Detect which cell encompasses the target text, then output its (X, Y) center coordinate. 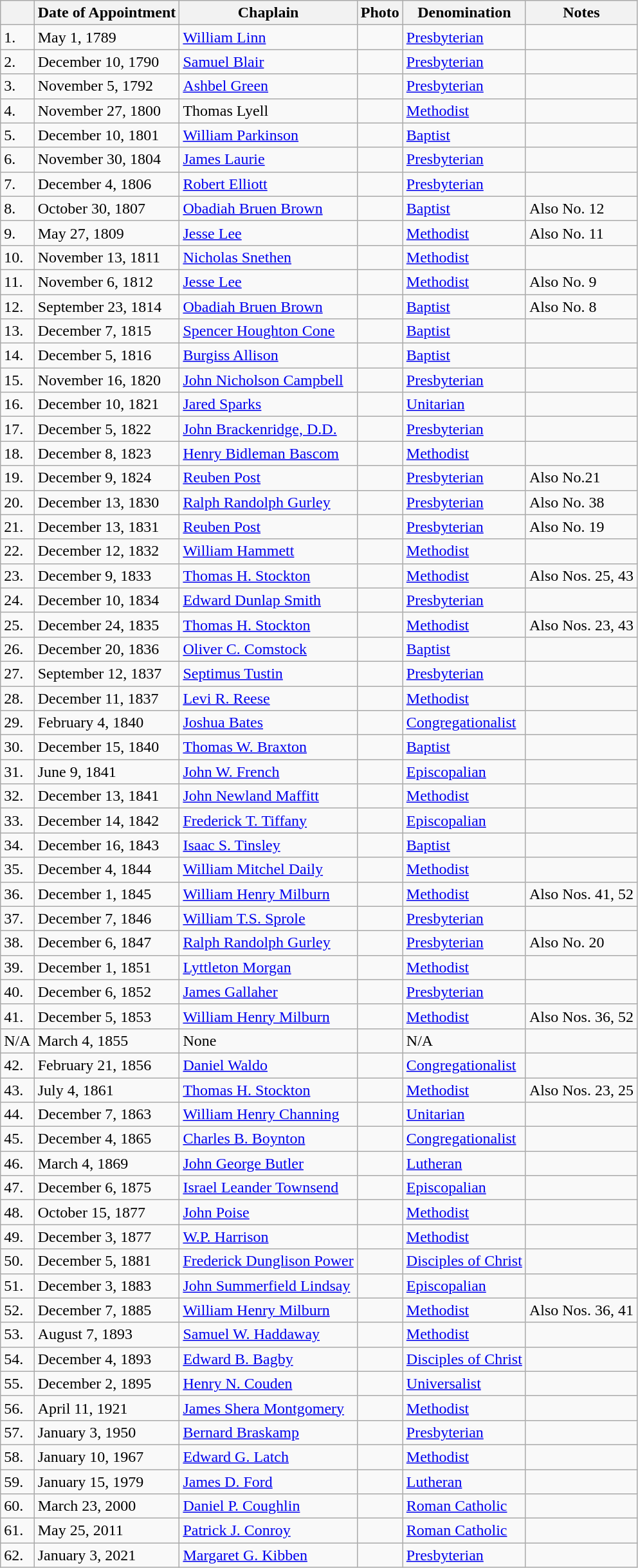
46. (17, 1163)
Henry N. Couden (268, 1383)
December 4, 1806 (107, 184)
1. (17, 37)
Septimus Tustin (268, 673)
December 6, 1847 (107, 943)
6. (17, 160)
20. (17, 502)
February 21, 1856 (107, 1065)
December 15, 1840 (107, 747)
19. (17, 478)
Universalist (464, 1383)
December 9, 1833 (107, 576)
Also No. 38 (581, 502)
Also Nos. 36, 52 (581, 1016)
William T.S. Sprole (268, 918)
November 27, 1800 (107, 111)
December 8, 1823 (107, 453)
Notes (581, 13)
John Nicholson Campbell (268, 380)
11. (17, 282)
December 13, 1841 (107, 796)
Ashbel Green (268, 86)
James Gallaher (268, 992)
Also No. 8 (581, 307)
March 4, 1855 (107, 1041)
26. (17, 649)
Edward Dunlap Smith (268, 600)
29. (17, 723)
3. (17, 86)
John Poise (268, 1212)
21. (17, 527)
43. (17, 1090)
Also Nos. 25, 43 (581, 576)
45. (17, 1139)
December 7, 1885 (107, 1310)
Margaret G. Kibben (268, 1555)
December 6, 1875 (107, 1188)
March 23, 2000 (107, 1506)
John Summerfield Lindsay (268, 1286)
Daniel P. Coughlin (268, 1506)
Israel Leander Townsend (268, 1188)
September 23, 1814 (107, 307)
James D. Ford (268, 1481)
48. (17, 1212)
July 4, 1861 (107, 1090)
57. (17, 1432)
4. (17, 111)
39. (17, 967)
December 3, 1883 (107, 1286)
33. (17, 821)
Levi R. Reese (268, 698)
59. (17, 1481)
Daniel Waldo (268, 1065)
Also Nos. 23, 25 (581, 1090)
Jared Sparks (268, 405)
November 30, 1804 (107, 160)
May 1, 1789 (107, 37)
Edward B. Bagby (268, 1359)
14. (17, 356)
Also No. 11 (581, 233)
September 12, 1837 (107, 673)
December 13, 1831 (107, 527)
Also Nos. 36, 41 (581, 1310)
40. (17, 992)
36. (17, 894)
December 7, 1815 (107, 331)
Samuel Blair (268, 62)
61. (17, 1531)
22. (17, 551)
41. (17, 1016)
December 5, 1822 (107, 429)
John W. French (268, 772)
January 3, 1950 (107, 1432)
December 4, 1865 (107, 1139)
Photo (379, 13)
December 16, 1843 (107, 845)
Spencer Houghton Cone (268, 331)
38. (17, 943)
December 10, 1821 (107, 405)
December 24, 1835 (107, 624)
December 5, 1853 (107, 1016)
William Parkinson (268, 135)
December 1, 1845 (107, 894)
December 4, 1844 (107, 870)
62. (17, 1555)
Bernard Braskamp (268, 1432)
December 4, 1893 (107, 1359)
November 13, 1811 (107, 257)
James Laurie (268, 160)
49. (17, 1237)
March 4, 1869 (107, 1163)
Charles B. Boynton (268, 1139)
Lyttleton Morgan (268, 967)
December 5, 1816 (107, 356)
52. (17, 1310)
November 6, 1812 (107, 282)
May 27, 1809 (107, 233)
8. (17, 208)
None (268, 1041)
January 10, 1967 (107, 1457)
April 11, 1921 (107, 1408)
18. (17, 453)
John Newland Maffitt (268, 796)
December 12, 1832 (107, 551)
42. (17, 1065)
35. (17, 870)
May 25, 2011 (107, 1531)
25. (17, 624)
W.P. Harrison (268, 1237)
Oliver C. Comstock (268, 649)
44. (17, 1115)
12. (17, 307)
7. (17, 184)
December 20, 1836 (107, 649)
28. (17, 698)
9. (17, 233)
Chaplain (268, 13)
Also Nos. 41, 52 (581, 894)
31. (17, 772)
December 10, 1801 (107, 135)
47. (17, 1188)
24. (17, 600)
50. (17, 1261)
August 7, 1893 (107, 1335)
Henry Bidleman Bascom (268, 453)
December 6, 1852 (107, 992)
Date of Appointment (107, 13)
54. (17, 1359)
15. (17, 380)
55. (17, 1383)
November 5, 1792 (107, 86)
Frederick T. Tiffany (268, 821)
June 9, 1841 (107, 772)
December 11, 1837 (107, 698)
51. (17, 1286)
2. (17, 62)
Thomas Lyell (268, 111)
December 3, 1877 (107, 1237)
10. (17, 257)
November 16, 1820 (107, 380)
27. (17, 673)
December 2, 1895 (107, 1383)
37. (17, 918)
December 1, 1851 (107, 967)
John Brackenridge, D.D. (268, 429)
Also No. 9 (581, 282)
Patrick J. Conroy (268, 1531)
October 15, 1877 (107, 1212)
16. (17, 405)
Nicholas Snethen (268, 257)
Also No. 20 (581, 943)
13. (17, 331)
December 10, 1834 (107, 600)
Edward G. Latch (268, 1457)
32. (17, 796)
Joshua Bates (268, 723)
William Henry Channing (268, 1115)
5. (17, 135)
October 30, 1807 (107, 208)
William Hammett (268, 551)
December 13, 1830 (107, 502)
30. (17, 747)
December 10, 1790 (107, 62)
Also No. 12 (581, 208)
Burgiss Allison (268, 356)
William Mitchel Daily (268, 870)
Robert Elliott (268, 184)
Frederick Dunglison Power (268, 1261)
January 3, 2021 (107, 1555)
56. (17, 1408)
December 7, 1863 (107, 1115)
Isaac S. Tinsley (268, 845)
William Linn (268, 37)
34. (17, 845)
John George Butler (268, 1163)
Also No.21 (581, 478)
53. (17, 1335)
Denomination (464, 13)
Also No. 19 (581, 527)
December 14, 1842 (107, 821)
60. (17, 1506)
Also Nos. 23, 43 (581, 624)
23. (17, 576)
December 7, 1846 (107, 918)
58. (17, 1457)
December 9, 1824 (107, 478)
January 15, 1979 (107, 1481)
James Shera Montgomery (268, 1408)
Thomas W. Braxton (268, 747)
December 5, 1881 (107, 1261)
Samuel W. Haddaway (268, 1335)
17. (17, 429)
February 4, 1840 (107, 723)
